Determine the [x, y] coordinate at the center of the cell enclosing the given text.  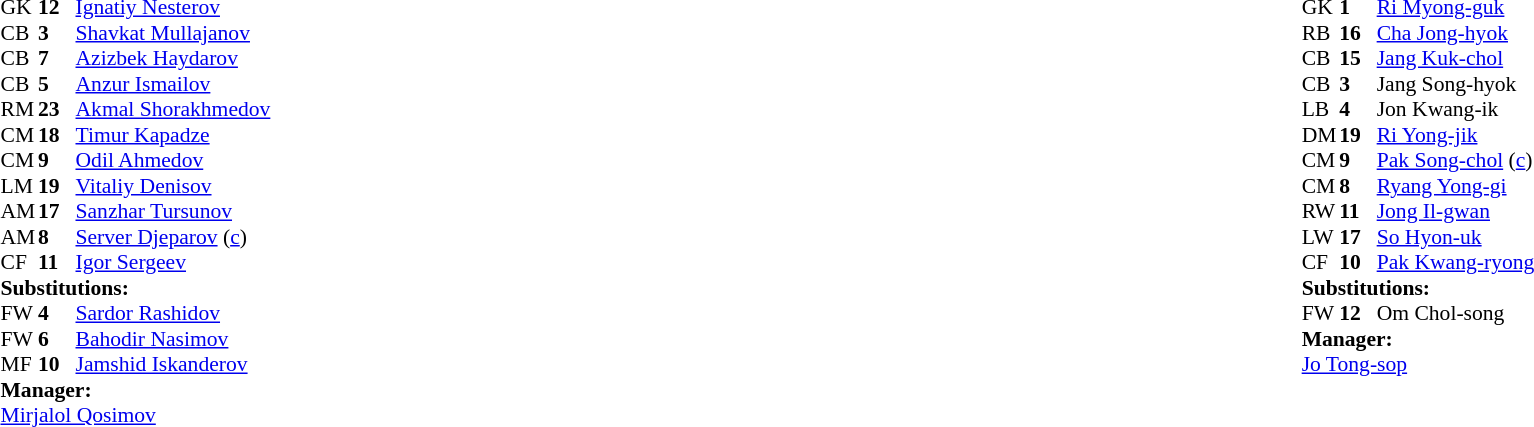
7 [57, 59]
5 [57, 84]
Jamshid Iskanderov [174, 365]
Timur Kapadze [174, 135]
Igor Sergeev [174, 263]
Shavkat Mullajanov [174, 33]
Bahodir Nasimov [174, 339]
Azizbek Haydarov [174, 59]
15 [1358, 59]
18 [57, 135]
6 [57, 339]
Sanzhar Tursunov [174, 211]
23 [57, 109]
12 [1358, 313]
DM [1321, 135]
16 [1358, 33]
Odil Ahmedov [174, 161]
Sardor Rashidov [174, 313]
Manager: [135, 390]
LW [1321, 237]
LM [19, 186]
RB [1321, 33]
LB [1321, 109]
Substitutions: [135, 288]
Akmal Shorakhmedov [174, 109]
MF [19, 365]
Vitaliy Denisov [174, 186]
Anzur Ismailov [174, 84]
RW [1321, 211]
Server Djeparov (c) [174, 237]
RM [19, 109]
